Search for the cell housing the specified text and yield its [x, y] center coordinate. 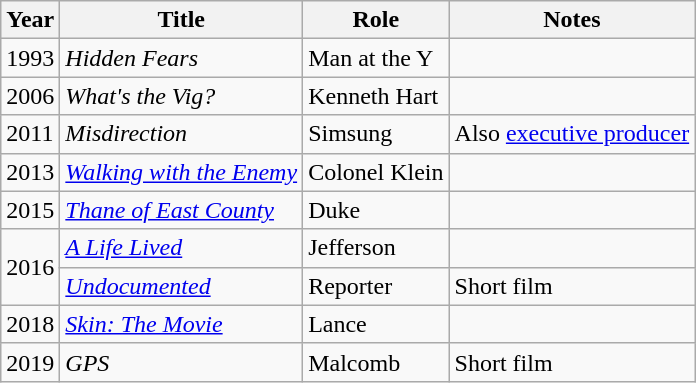
Malcomb [376, 362]
Skin: The Movie [182, 324]
Man at the Y [376, 58]
Kenneth Hart [376, 96]
Lance [376, 324]
Duke [376, 210]
2013 [30, 172]
What's the Vig? [182, 96]
Year [30, 20]
A Life Lived [182, 248]
Undocumented [182, 286]
Jefferson [376, 248]
Walking with the Enemy [182, 172]
Misdirection [182, 134]
Title [182, 20]
Thane of East County [182, 210]
Simsung [376, 134]
2019 [30, 362]
2018 [30, 324]
Also executive producer [572, 134]
Reporter [376, 286]
2016 [30, 267]
GPS [182, 362]
2015 [30, 210]
2006 [30, 96]
Hidden Fears [182, 58]
Colonel Klein [376, 172]
2011 [30, 134]
Notes [572, 20]
1993 [30, 58]
Role [376, 20]
